For the text-containing cell, return its midpoint in [X, Y] coordinate format. 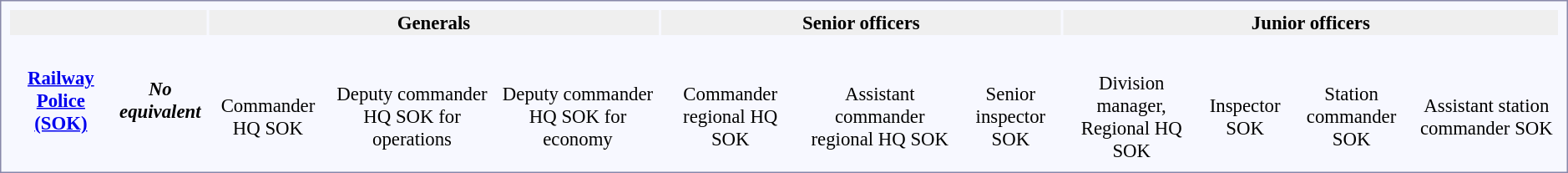
Assistant commander regional HQ SOK [880, 117]
Railway Police (SOK) [61, 100]
Junior officers [1311, 23]
Assistant station commander SOK [1486, 117]
Commander HQ SOK [268, 117]
Senior inspector SOK [1010, 117]
Station commander SOK [1351, 117]
Senior officers [862, 23]
Inspector SOK [1246, 117]
Deputy commander HQ SOK for operations [412, 117]
Generals [434, 23]
Division manager, Regional HQ SOK [1132, 117]
Deputy commander HQ SOK for economy [578, 117]
Commander regional HQ SOK [731, 117]
No equivalent [160, 100]
